Return (X, Y) of the center of cell containing provided text 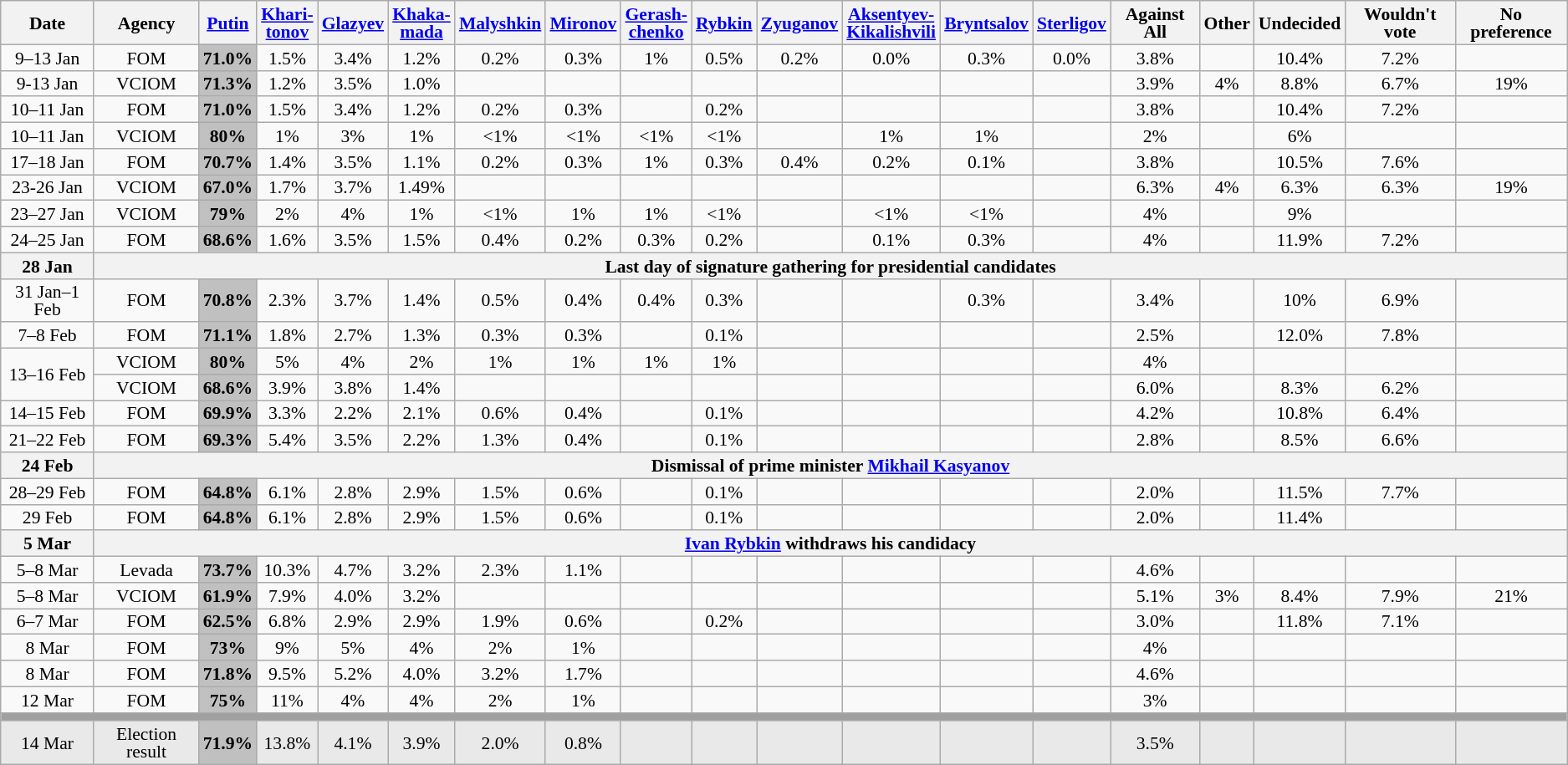
0.8% (583, 743)
11.8% (1300, 622)
24–25 Jan (48, 239)
3.0% (1156, 622)
28 Jan (48, 266)
1.0% (421, 84)
6.7% (1400, 84)
7.6% (1400, 162)
Other (1228, 23)
11.5% (1300, 492)
14–15 Feb (48, 413)
Against All (1156, 23)
17–18 Jan (48, 162)
8.3% (1300, 388)
23–27 Jan (48, 214)
67.0% (227, 187)
No preference (1510, 23)
11.9% (1300, 239)
Election result (146, 743)
4.1% (353, 743)
Last day of signature gathering for presidential candidates (830, 266)
62.5% (227, 622)
1.9% (500, 622)
2.7% (353, 336)
5.4% (287, 440)
8.8% (1300, 84)
21% (1510, 595)
Date (48, 23)
6.4% (1400, 413)
10.8% (1300, 413)
Glazyev (353, 23)
9–13 Jan (48, 57)
69.9% (227, 413)
6.0% (1156, 388)
Gerash-chenko (656, 23)
75% (227, 699)
6.6% (1400, 440)
21–22 Feb (48, 440)
Khaka-mada (421, 23)
Zyuganov (799, 23)
5.2% (353, 674)
71.9% (227, 743)
Rybkin (724, 23)
69.3% (227, 440)
6.8% (287, 622)
73% (227, 647)
13.8% (287, 743)
Agency (146, 23)
7.8% (1400, 336)
24 Feb (48, 465)
9.5% (287, 674)
1.8% (287, 336)
10% (1300, 300)
Wouldn't vote (1400, 23)
29 Feb (48, 517)
4.7% (353, 570)
6% (1300, 135)
Ivan Rybkin withdraws his candidacy (830, 543)
Undecided (1300, 23)
23-26 Jan (48, 187)
79% (227, 214)
7.7% (1400, 492)
70.7% (227, 162)
6.2% (1400, 388)
10.5% (1300, 162)
12 Mar (48, 699)
Mironov (583, 23)
5 Mar (48, 543)
71.8% (227, 674)
Levada (146, 570)
12.0% (1300, 336)
Aksentyev-Kikalishvili (891, 23)
61.9% (227, 595)
6.9% (1400, 300)
6–7 Mar (48, 622)
Bryntsalov (987, 23)
8.4% (1300, 595)
31 Jan–1 Feb (48, 300)
71.3% (227, 84)
14 Mar (48, 743)
2.5% (1156, 336)
2.1% (421, 413)
28–29 Feb (48, 492)
Dismissal of prime minister Mikhail Kasyanov (830, 465)
9-13 Jan (48, 84)
Malyshkin (500, 23)
Sterligov (1072, 23)
70.8% (227, 300)
71.1% (227, 336)
73.7% (227, 570)
1.49% (421, 187)
3.3% (287, 413)
7–8 Feb (48, 336)
8.5% (1300, 440)
1.6% (287, 239)
10.3% (287, 570)
Khari-tonov (287, 23)
11% (287, 699)
Putin (227, 23)
11.4% (1300, 517)
5.1% (1156, 595)
4.2% (1156, 413)
7.1% (1400, 622)
13–16 Feb (48, 375)
